Locate the cell with the specified text and output its [X, Y] center coordinate. 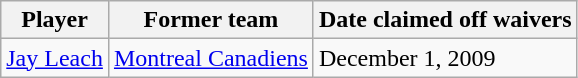
Date claimed off waivers [445, 20]
Montreal Canadiens [210, 58]
Player [55, 20]
Former team [210, 20]
Jay Leach [55, 58]
December 1, 2009 [445, 58]
